Pinpoint the cell where the given text exists, returning its (X, Y) midpoint coordinate. 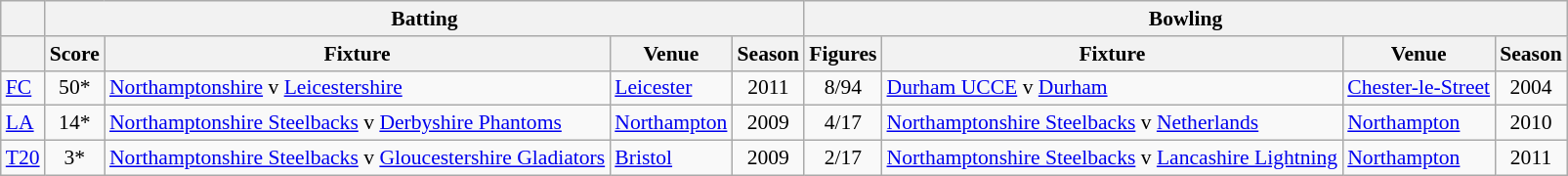
Northamptonshire Steelbacks v Netherlands (1112, 123)
3* (74, 158)
Bristol (670, 158)
Leicester (670, 88)
2010 (1531, 123)
Northamptonshire Steelbacks v Derbyshire Phantoms (358, 123)
Durham UCCE v Durham (1112, 88)
8/94 (842, 88)
4/17 (842, 123)
LA (23, 123)
2/17 (842, 158)
FC (23, 88)
Chester-le-Street (1419, 88)
Figures (842, 54)
2004 (1531, 88)
14* (74, 123)
50* (74, 88)
Northamptonshire Steelbacks v Lancashire Lightning (1112, 158)
Bowling (1186, 19)
T20 (23, 158)
Northamptonshire v Leicestershire (358, 88)
Batting (425, 19)
Northamptonshire Steelbacks v Gloucestershire Gladiators (358, 158)
Score (74, 54)
